Detect which cell encompasses the target text, then output its (X, Y) center coordinate. 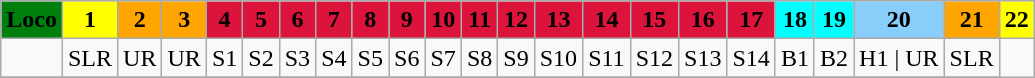
1 (90, 20)
S3 (297, 58)
S9 (516, 58)
S12 (654, 58)
4 (224, 20)
17 (751, 20)
12 (516, 20)
6 (297, 20)
S13 (703, 58)
16 (703, 20)
S8 (479, 58)
H1 | UR (900, 58)
B2 (834, 58)
3 (184, 20)
Loco (32, 20)
B1 (794, 58)
11 (479, 20)
15 (654, 20)
S5 (370, 58)
S2 (261, 58)
14 (607, 20)
21 (972, 20)
S10 (558, 58)
13 (558, 20)
5 (261, 20)
S1 (224, 58)
S14 (751, 58)
18 (794, 20)
9 (406, 20)
S11 (607, 58)
20 (900, 20)
22 (1016, 20)
S4 (334, 58)
2 (140, 20)
S6 (406, 58)
10 (443, 20)
19 (834, 20)
S7 (443, 58)
8 (370, 20)
7 (334, 20)
